Identify which cell holds the provided text, then report its (X, Y) central coordinate. 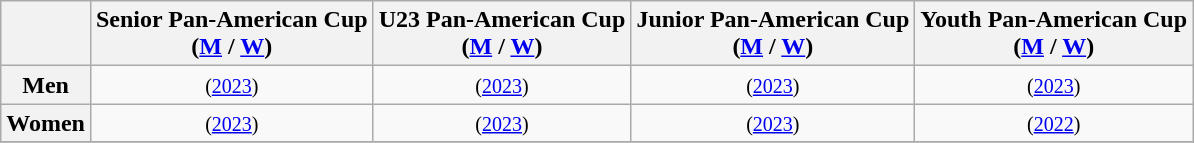
(2022) (1054, 123)
U23 Pan-American Cup (M / W) (502, 34)
Youth Pan-American Cup (M / W) (1054, 34)
Women (46, 123)
Men (46, 85)
Junior Pan-American Cup (M / W) (773, 34)
Senior Pan-American Cup (M / W) (232, 34)
